Pinpoint the cell where the given text exists, returning its [x, y] midpoint coordinate. 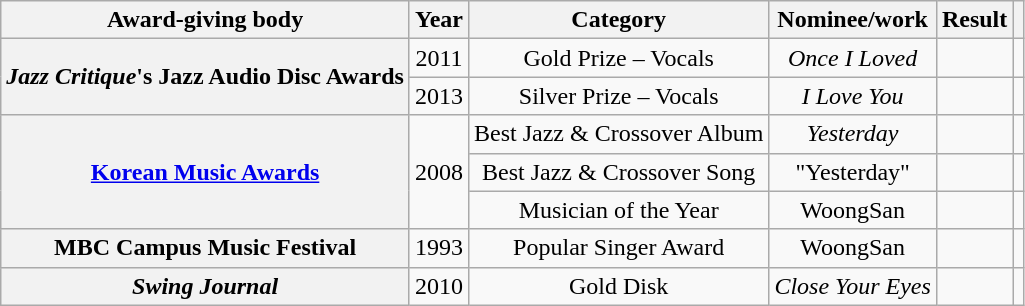
Silver Prize – Vocals [618, 96]
2013 [438, 96]
Once I Loved [853, 58]
Korean Music Awards [206, 172]
Best Jazz & Crossover Song [618, 172]
Gold Prize – Vocals [618, 58]
Yesterday [853, 134]
Result [974, 20]
2008 [438, 172]
Best Jazz & Crossover Album [618, 134]
Popular Singer Award [618, 248]
Nominee/work [853, 20]
Award-giving body [206, 20]
"Yesterday" [853, 172]
Musician of the Year [618, 210]
Gold Disk [618, 286]
I Love You [853, 96]
Close Your Eyes [853, 286]
Swing Journal [206, 286]
Jazz Critique's Jazz Audio Disc Awards [206, 77]
Year [438, 20]
1993 [438, 248]
2010 [438, 286]
Category [618, 20]
MBC Campus Music Festival [206, 248]
2011 [438, 58]
